Pinpoint the cell where the given text exists, returning its (x, y) midpoint coordinate. 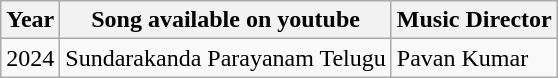
Music Director (474, 20)
Pavan Kumar (474, 58)
Sundarakanda Parayanam Telugu (226, 58)
2024 (30, 58)
Year (30, 20)
Song available on youtube (226, 20)
